Locate the cell with the specified text and output its (X, Y) center coordinate. 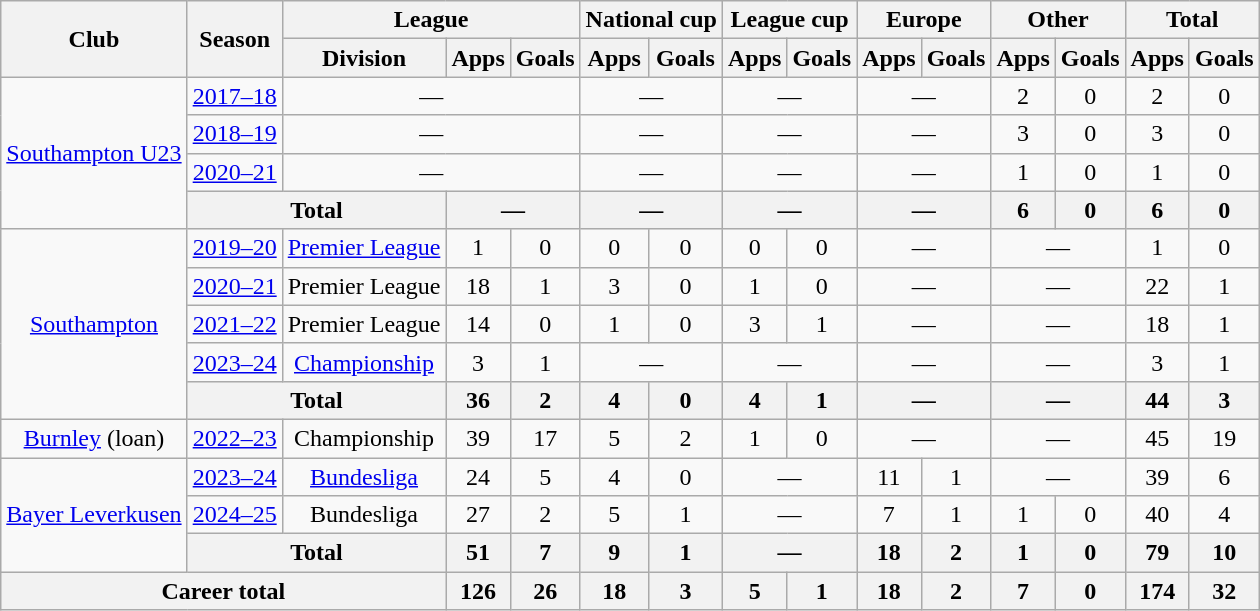
174 (1157, 591)
2022–23 (234, 438)
24 (478, 477)
45 (1157, 438)
Burnley (loan) (94, 438)
2024–25 (234, 515)
44 (1157, 400)
32 (1224, 591)
17 (545, 438)
9 (614, 553)
Europe (924, 20)
Other (1058, 20)
Southampton (94, 324)
League cup (789, 20)
11 (889, 477)
10 (1224, 553)
National cup (651, 20)
22 (1157, 286)
26 (545, 591)
79 (1157, 553)
Bayer Leverkusen (94, 515)
19 (1224, 438)
2017–18 (234, 96)
League (431, 20)
Season (234, 39)
Southampton U23 (94, 153)
27 (478, 515)
2019–20 (234, 248)
51 (478, 553)
Career total (224, 591)
2021–22 (234, 324)
14 (478, 324)
2018–19 (234, 134)
126 (478, 591)
Club (94, 39)
36 (478, 400)
40 (1157, 515)
Division (364, 58)
